Scan for the cell matching the given text and deliver its (x, y) coordinate at center. 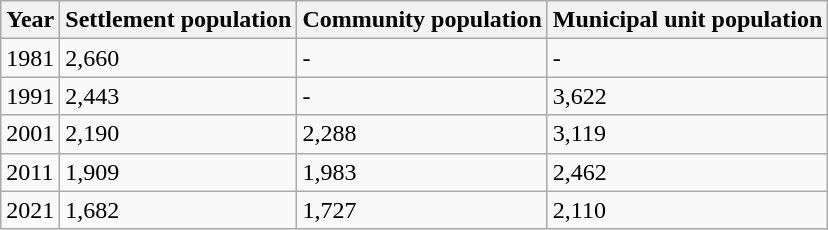
Community population (422, 20)
1,983 (422, 172)
2021 (30, 210)
3,119 (687, 134)
1,909 (178, 172)
2,288 (422, 134)
1991 (30, 96)
2,443 (178, 96)
2,462 (687, 172)
2,660 (178, 58)
Municipal unit population (687, 20)
Year (30, 20)
1,727 (422, 210)
3,622 (687, 96)
2,110 (687, 210)
1981 (30, 58)
Settlement population (178, 20)
2011 (30, 172)
2,190 (178, 134)
1,682 (178, 210)
2001 (30, 134)
